Detect which cell encompasses the target text, then output its [X, Y] center coordinate. 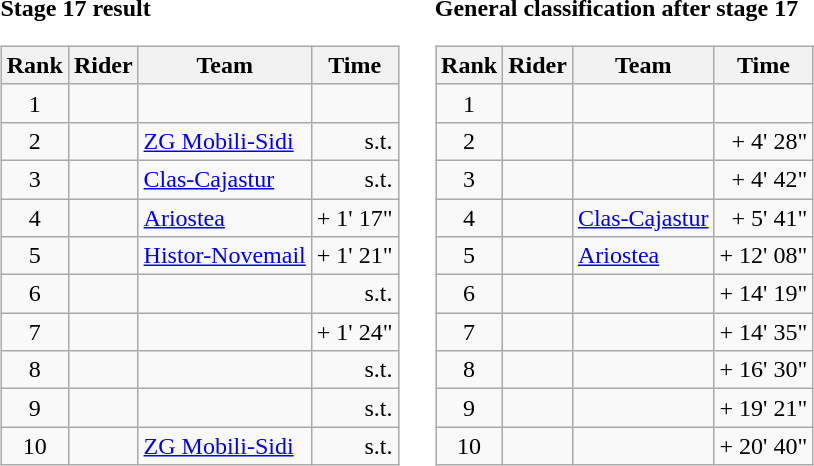
Histor-Novemail [224, 256]
+ 20' 40" [764, 446]
+ 5' 41" [764, 217]
+ 12' 08" [764, 256]
+ 1' 21" [354, 256]
+ 4' 28" [764, 141]
+ 14' 35" [764, 332]
+ 1' 24" [354, 332]
+ 16' 30" [764, 370]
+ 14' 19" [764, 294]
+ 19' 21" [764, 408]
+ 1' 17" [354, 217]
+ 4' 42" [764, 179]
